Provide the (x, y) coordinate of the cell's center where the given text is located.  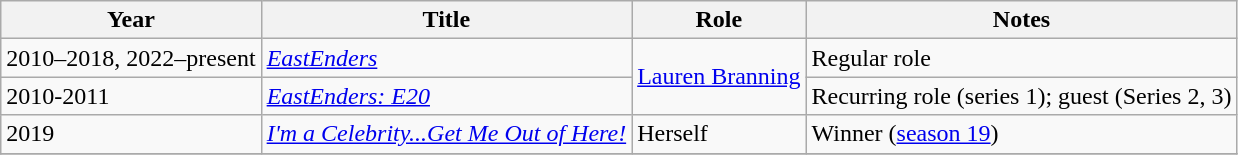
Year (131, 20)
Regular role (1022, 58)
2010-2011 (131, 96)
Winner (season 19) (1022, 134)
Role (719, 20)
Title (446, 20)
2019 (131, 134)
EastEnders (446, 58)
EastEnders: E20 (446, 96)
Lauren Branning (719, 77)
Recurring role (series 1); guest (Series 2, 3) (1022, 96)
Herself (719, 134)
I'm a Celebrity...Get Me Out of Here! (446, 134)
Notes (1022, 20)
2010–2018, 2022–present (131, 58)
